Search for the cell housing the specified text and yield its (X, Y) center coordinate. 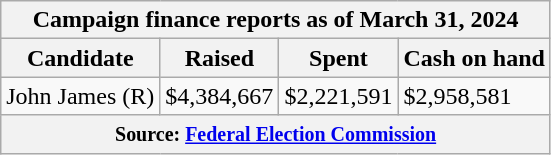
Source: Federal Election Commission (276, 134)
$4,384,667 (220, 96)
Cash on hand (474, 58)
$2,958,581 (474, 96)
Candidate (80, 58)
Campaign finance reports as of March 31, 2024 (276, 20)
$2,221,591 (338, 96)
John James (R) (80, 96)
Spent (338, 58)
Raised (220, 58)
